For the text-containing cell, return its midpoint in (X, Y) coordinate format. 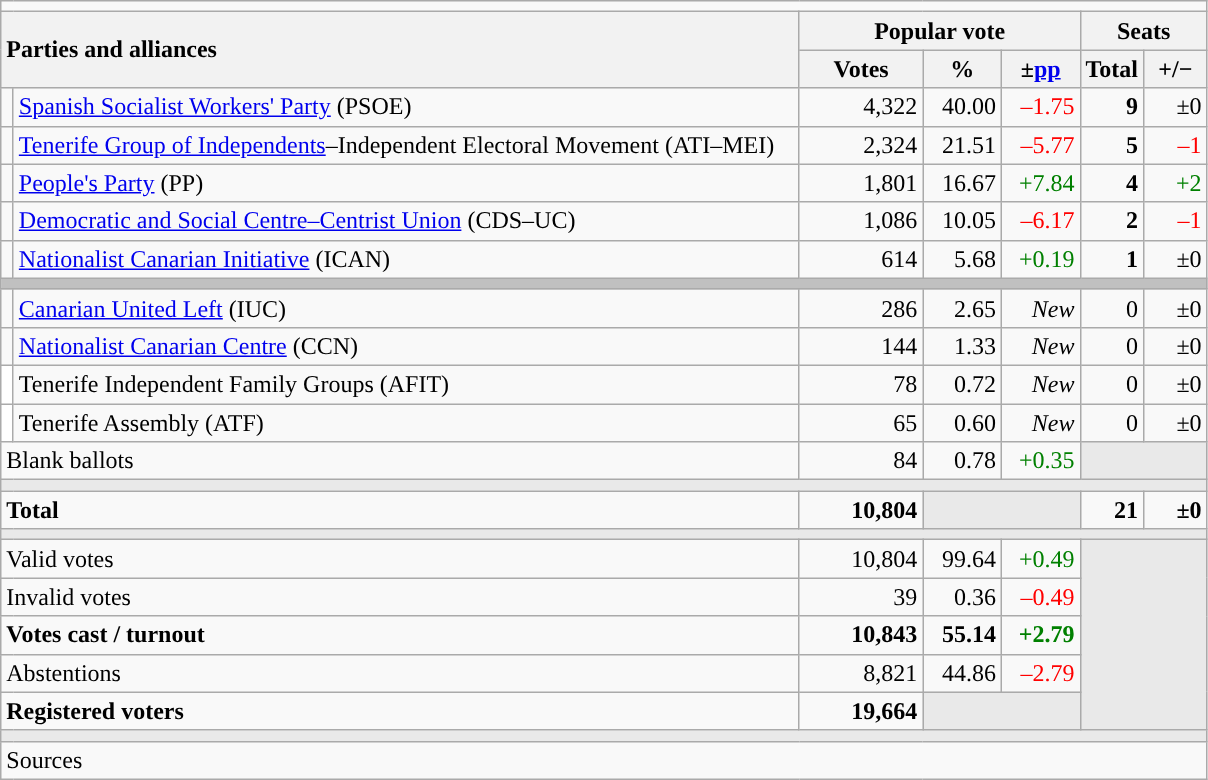
1,086 (861, 221)
Nationalist Canarian Centre (CCN) (406, 346)
Nationalist Canarian Initiative (ICAN) (406, 259)
±pp (1040, 69)
+0.49 (1040, 559)
Invalid votes (400, 597)
2 (1112, 221)
+7.84 (1040, 183)
–1.75 (1040, 107)
+0.19 (1040, 259)
65 (861, 423)
Votes cast / turnout (400, 635)
99.64 (962, 559)
% (962, 69)
55.14 (962, 635)
+/− (1176, 69)
2.65 (962, 308)
Spanish Socialist Workers' Party (PSOE) (406, 107)
Blank ballots (400, 461)
21.51 (962, 145)
8,821 (861, 673)
–2.79 (1040, 673)
Popular vote (940, 31)
1,801 (861, 183)
9 (1112, 107)
+2.79 (1040, 635)
0.60 (962, 423)
–6.17 (1040, 221)
21 (1112, 510)
+0.35 (1040, 461)
Tenerife Assembly (ATF) (406, 423)
Canarian United Left (IUC) (406, 308)
Valid votes (400, 559)
286 (861, 308)
Parties and alliances (400, 50)
39 (861, 597)
4 (1112, 183)
10,843 (861, 635)
5 (1112, 145)
Democratic and Social Centre–Centrist Union (CDS–UC) (406, 221)
Tenerife Independent Family Groups (AFIT) (406, 384)
4,322 (861, 107)
Sources (604, 760)
1.33 (962, 346)
40.00 (962, 107)
5.68 (962, 259)
144 (861, 346)
19,664 (861, 711)
Abstentions (400, 673)
0.78 (962, 461)
0.72 (962, 384)
–0.49 (1040, 597)
1 (1112, 259)
People's Party (PP) (406, 183)
10.05 (962, 221)
16.67 (962, 183)
2,324 (861, 145)
614 (861, 259)
78 (861, 384)
84 (861, 461)
Registered voters (400, 711)
Seats (1144, 31)
–5.77 (1040, 145)
Tenerife Group of Independents–Independent Electoral Movement (ATI–MEI) (406, 145)
Votes (861, 69)
0.36 (962, 597)
+2 (1176, 183)
44.86 (962, 673)
